Determine the (x, y) coordinate at the center of the cell enclosing the given text.  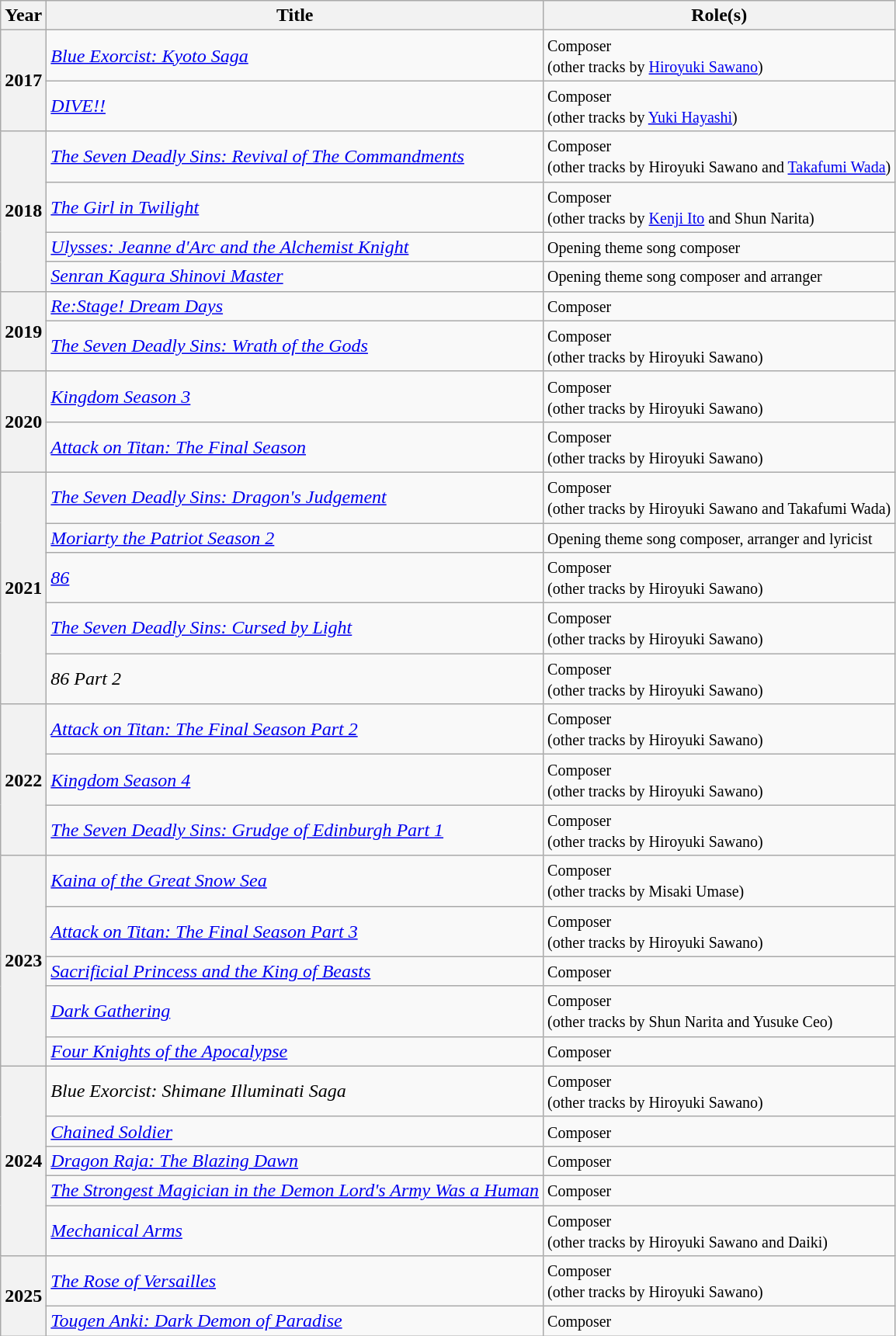
Senran Kagura Shinovi Master (295, 276)
The Seven Deadly Sins: Dragon's Judgement (295, 497)
Composer (other tracks by Kenji Ito and Shun Narita) (719, 206)
Blue Exorcist: Kyoto Saga (295, 56)
Kingdom Season 4 (295, 779)
Kingdom Season 3 (295, 396)
The Seven Deadly Sins: Wrath of the Gods (295, 346)
Opening theme song composer and arranger (719, 276)
Role(s) (719, 16)
2021 (23, 588)
The Girl in Twilight (295, 206)
Attack on Titan: The Final Season Part 3 (295, 932)
2020 (23, 422)
Attack on Titan: The Final Season Part 2 (295, 730)
Opening theme song composer, arranger and lyricist (719, 538)
2022 (23, 779)
Dark Gathering (295, 1011)
Composer (other tracks by Shun Narita and Yusuke Ceo) (719, 1011)
The Strongest Magician in the Demon Lord's Army Was a Human (295, 1190)
Composer (other tracks by Yuki Hayashi) (719, 106)
Blue Exorcist: Shimane Illuminati Saga (295, 1091)
The Seven Deadly Sins: Cursed by Light (295, 629)
DIVE!! (295, 106)
2024 (23, 1161)
Title (295, 16)
Attack on Titan: The Final Season (295, 447)
2017 (23, 81)
2019 (23, 331)
The Seven Deadly Sins: Grudge of Edinburgh Part 1 (295, 831)
Composer (other tracks by Hiroyuki Sawano and Daiki) (719, 1230)
Chained Soldier (295, 1131)
Tougen Anki: Dark Demon of Paradise (295, 1321)
2018 (23, 211)
Composer (other tracks by Misaki Umase) (719, 880)
Year (23, 16)
Opening theme song composer (719, 247)
Mechanical Arms (295, 1230)
86 Part 2 (295, 678)
Sacrificial Princess and the King of Beasts (295, 971)
Moriarty the Patriot Season 2 (295, 538)
Dragon Raja: The Blazing Dawn (295, 1161)
The Rose of Versailles (295, 1281)
Ulysses: Jeanne d'Arc and the Alchemist Knight (295, 247)
Four Knights of the Apocalypse (295, 1051)
2025 (23, 1296)
The Seven Deadly Sins: Revival of The Commandments (295, 157)
2023 (23, 961)
Re:Stage! Dream Days (295, 306)
86 (295, 578)
Kaina of the Great Snow Sea (295, 880)
